Provide the (x, y) coordinate of the cell's center where the given text is located.  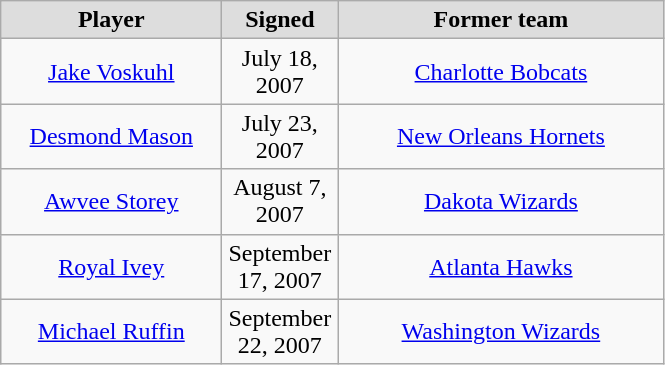
Atlanta Hawks (501, 266)
Awvee Storey (112, 202)
Former team (501, 20)
September 17, 2007 (280, 266)
July 23, 2007 (280, 136)
Royal Ivey (112, 266)
September 22, 2007 (280, 332)
Michael Ruffin (112, 332)
August 7, 2007 (280, 202)
Signed (280, 20)
Desmond Mason (112, 136)
Washington Wizards (501, 332)
Charlotte Bobcats (501, 72)
Player (112, 20)
Dakota Wizards (501, 202)
Jake Voskuhl (112, 72)
New Orleans Hornets (501, 136)
July 18, 2007 (280, 72)
